Identify which cell holds the provided text, then report its (X, Y) central coordinate. 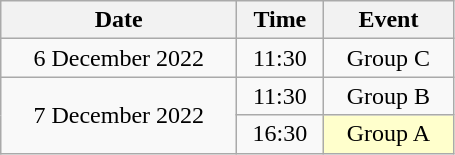
Group B (388, 96)
6 December 2022 (119, 58)
7 December 2022 (119, 115)
16:30 (280, 134)
Event (388, 20)
Group A (388, 134)
Group C (388, 58)
Date (119, 20)
Time (280, 20)
